Scan for the cell matching the given text and deliver its (x, y) coordinate at center. 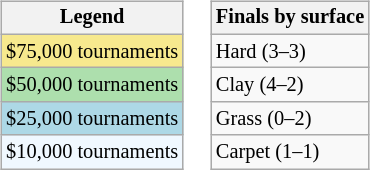
Hard (3–3) (290, 51)
$50,000 tournaments (92, 85)
Grass (0–2) (290, 119)
Carpet (1–1) (290, 152)
Finals by surface (290, 18)
$10,000 tournaments (92, 152)
Clay (4–2) (290, 85)
Legend (92, 18)
$25,000 tournaments (92, 119)
$75,000 tournaments (92, 51)
